Output the (X, Y) coordinate of the center of the cell containing the given text.  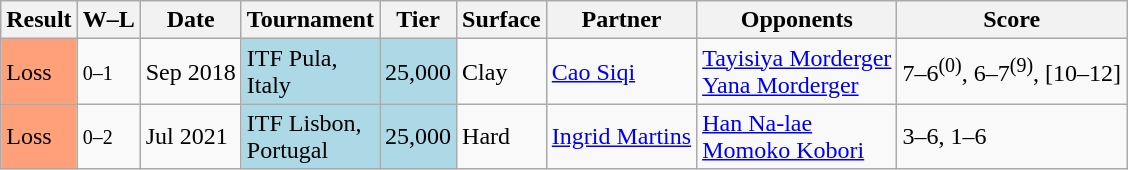
ITF Lisbon, Portugal (310, 136)
0–1 (108, 72)
Tayisiya Morderger Yana Morderger (797, 72)
Partner (621, 20)
Han Na-lae Momoko Kobori (797, 136)
Score (1012, 20)
Tier (418, 20)
W–L (108, 20)
Hard (502, 136)
3–6, 1–6 (1012, 136)
7–6(0), 6–7(9), [10–12] (1012, 72)
Surface (502, 20)
Tournament (310, 20)
Clay (502, 72)
Cao Siqi (621, 72)
Result (39, 20)
Jul 2021 (190, 136)
Opponents (797, 20)
0–2 (108, 136)
Ingrid Martins (621, 136)
ITF Pula, Italy (310, 72)
Date (190, 20)
Sep 2018 (190, 72)
